Find where the given text appears and provide that cell's center as (x, y) coordinate. 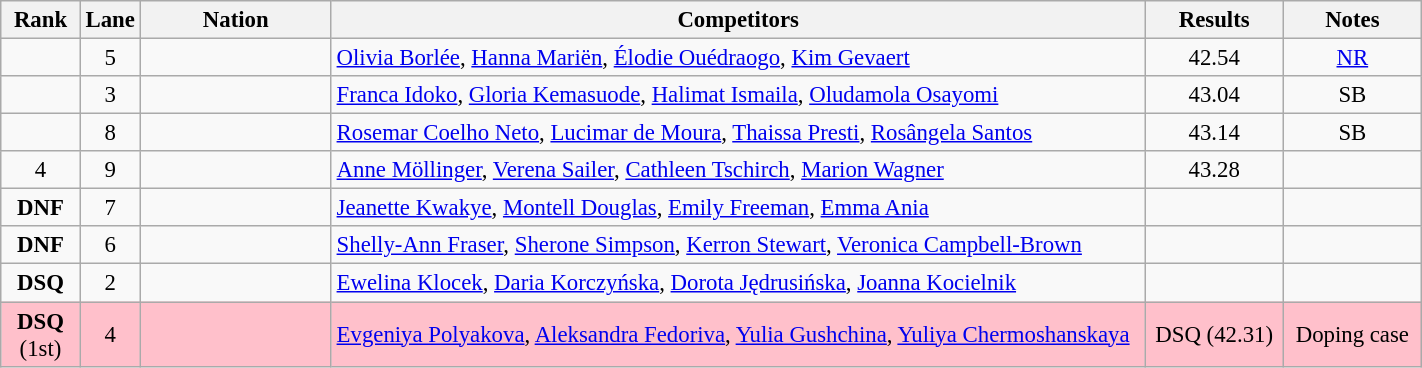
Competitors (738, 20)
Rank (40, 20)
NR (1352, 58)
7 (110, 208)
Lane (110, 20)
3 (110, 95)
42.54 (1214, 58)
43.14 (1214, 133)
Anne Möllinger, Verena Sailer, Cathleen Tschirch, Marion Wagner (738, 170)
Evgeniya Polyakova, Aleksandra Fedoriva, Yulia Gushchina, Yuliya Chermoshanskaya (738, 334)
Doping case (1352, 334)
43.28 (1214, 170)
DSQ (40, 283)
Rosemar Coelho Neto, Lucimar de Moura, Thaissa Presti, Rosângela Santos (738, 133)
DSQ (1st) (40, 334)
Franca Idoko, Gloria Kemasuode, Halimat Ismaila, Oludamola Osayomi (738, 95)
Shelly-Ann Fraser, Sherone Simpson, Kerron Stewart, Veronica Campbell-Brown (738, 245)
Nation (236, 20)
Olivia Borlée, Hanna Mariën, Élodie Ouédraogo, Kim Gevaert (738, 58)
5 (110, 58)
9 (110, 170)
Ewelina Klocek, Daria Korczyńska, Dorota Jędrusińska, Joanna Kocielnik (738, 283)
DSQ (42.31) (1214, 334)
8 (110, 133)
6 (110, 245)
43.04 (1214, 95)
Notes (1352, 20)
2 (110, 283)
Results (1214, 20)
Jeanette Kwakye, Montell Douglas, Emily Freeman, Emma Ania (738, 208)
